Output the [X, Y] coordinate of the center of the cell containing the given text.  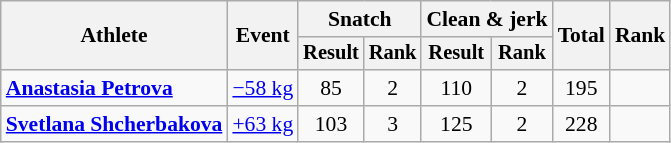
Snatch [360, 19]
125 [456, 124]
3 [393, 124]
Total [582, 36]
110 [456, 88]
Anastasia Petrova [114, 88]
Svetlana Shcherbakova [114, 124]
Clean & jerk [486, 19]
Event [262, 36]
228 [582, 124]
195 [582, 88]
−58 kg [262, 88]
Athlete [114, 36]
85 [331, 88]
103 [331, 124]
+63 kg [262, 124]
